Return (x, y) of the center of cell containing provided text 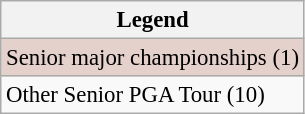
Other Senior PGA Tour (10) (153, 95)
Senior major championships (1) (153, 58)
Legend (153, 20)
